Identify which cell holds the provided text, then report its (X, Y) central coordinate. 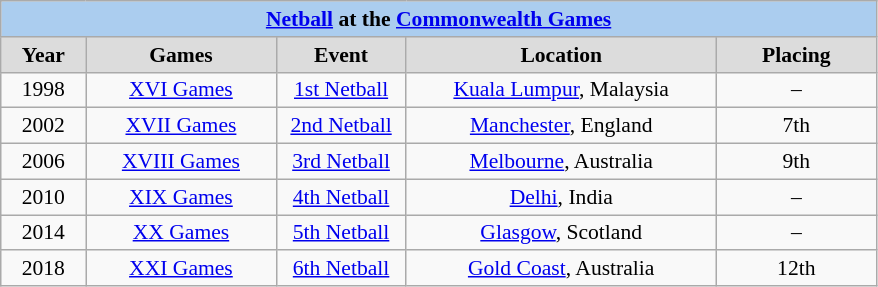
Netball at the Commonwealth Games (439, 19)
Event (341, 55)
XXI Games (181, 269)
Gold Coast, Australia (561, 269)
Melbourne, Australia (561, 162)
XVII Games (181, 126)
2018 (44, 269)
1st Netball (341, 90)
2006 (44, 162)
XVIII Games (181, 162)
Manchester, England (561, 126)
Glasgow, Scotland (561, 233)
3rd Netball (341, 162)
12th (796, 269)
XX Games (181, 233)
9th (796, 162)
Games (181, 55)
5th Netball (341, 233)
Kuala Lumpur, Malaysia (561, 90)
2002 (44, 126)
2014 (44, 233)
4th Netball (341, 197)
Delhi, India (561, 197)
XIX Games (181, 197)
2010 (44, 197)
6th Netball (341, 269)
2nd Netball (341, 126)
7th (796, 126)
Location (561, 55)
1998 (44, 90)
XVI Games (181, 90)
Year (44, 55)
Placing (796, 55)
